Return (X, Y) of the center of cell containing provided text 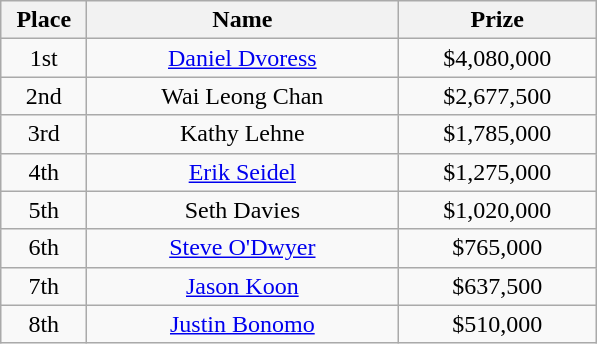
$765,000 (498, 248)
2nd (44, 96)
Jason Koon (242, 286)
Seth Davies (242, 210)
1st (44, 58)
Erik Seidel (242, 172)
Place (44, 20)
Daniel Dvoress (242, 58)
$1,275,000 (498, 172)
$637,500 (498, 286)
$1,020,000 (498, 210)
Prize (498, 20)
$2,677,500 (498, 96)
Wai Leong Chan (242, 96)
8th (44, 324)
$510,000 (498, 324)
3rd (44, 134)
Name (242, 20)
Justin Bonomo (242, 324)
5th (44, 210)
6th (44, 248)
Steve O'Dwyer (242, 248)
Kathy Lehne (242, 134)
4th (44, 172)
$1,785,000 (498, 134)
7th (44, 286)
$4,080,000 (498, 58)
